Provide the (X, Y) coordinate of the cell's center where the given text is located.  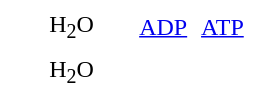
ATP (222, 27)
ADP (164, 27)
